Capture the cell that displays the provided text and extract its [x, y] central coordinate. 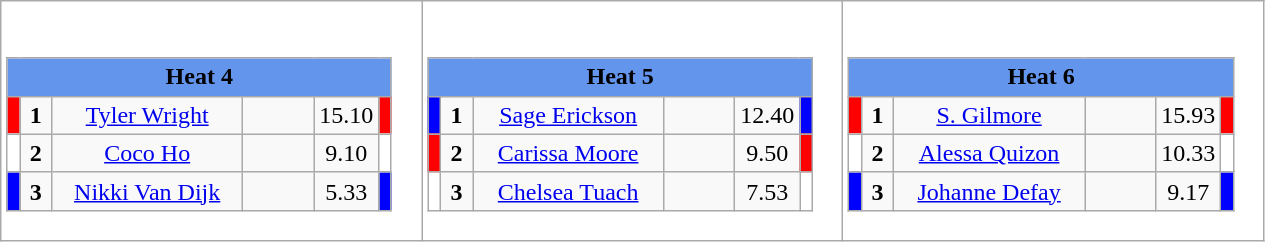
9.50 [768, 153]
7.53 [768, 191]
Heat 5 [620, 77]
Heat 5 1 Sage Erickson 12.40 2 Carissa Moore 9.50 3 Chelsea Tuach 7.53 [632, 121]
Carissa Moore [568, 153]
10.33 [1188, 153]
Tyler Wright [148, 115]
Sage Erickson [568, 115]
Heat 6 1 S. Gilmore 15.93 2 Alessa Quizon 10.33 3 Johanne Defay 9.17 [1054, 121]
Heat 4 [199, 77]
Alessa Quizon [990, 153]
15.10 [346, 115]
Coco Ho [148, 153]
Heat 4 1 Tyler Wright 15.10 2 Coco Ho 9.10 3 Nikki Van Dijk 5.33 [212, 121]
Johanne Defay [990, 191]
5.33 [346, 191]
9.17 [1188, 191]
12.40 [768, 115]
S. Gilmore [990, 115]
9.10 [346, 153]
Nikki Van Dijk [148, 191]
15.93 [1188, 115]
Chelsea Tuach [568, 191]
Heat 6 [1041, 77]
